Extract the [x, y] coordinate from the center of the cell holding the provided text.  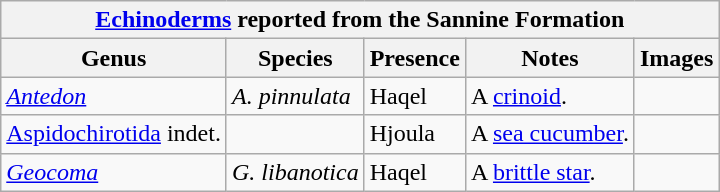
Hjoula [414, 134]
A. pinnulata [295, 96]
Aspidochirotida indet. [114, 134]
A sea cucumber. [550, 134]
Images [676, 58]
Antedon [114, 96]
Notes [550, 58]
Presence [414, 58]
Genus [114, 58]
Geocoma [114, 172]
A brittle star. [550, 172]
Echinoderms reported from the Sannine Formation [360, 20]
A crinoid. [550, 96]
G. libanotica [295, 172]
Species [295, 58]
